Return (X, Y) of the center of cell containing provided text 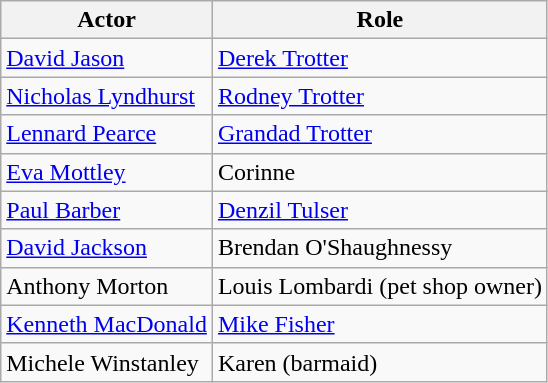
David Jackson (107, 248)
Nicholas Lyndhurst (107, 96)
Paul Barber (107, 210)
Mike Fisher (380, 324)
Grandad Trotter (380, 134)
Rodney Trotter (380, 96)
Michele Winstanley (107, 362)
Brendan O'Shaughnessy (380, 248)
Role (380, 20)
Kenneth MacDonald (107, 324)
Karen (barmaid) (380, 362)
Denzil Tulser (380, 210)
Lennard Pearce (107, 134)
Actor (107, 20)
Corinne (380, 172)
Louis Lombardi (pet shop owner) (380, 286)
Anthony Morton (107, 286)
David Jason (107, 58)
Eva Mottley (107, 172)
Derek Trotter (380, 58)
